Capture the cell that displays the provided text and extract its [x, y] central coordinate. 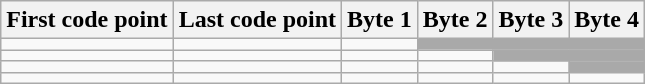
Byte 3 [531, 20]
First code point [87, 20]
Last code point [257, 20]
Byte 2 [455, 20]
Byte 4 [607, 20]
Byte 1 [380, 20]
